Pinpoint the cell where the given text exists, returning its [X, Y] midpoint coordinate. 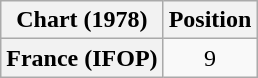
Position [210, 20]
Chart (1978) [82, 20]
9 [210, 58]
France (IFOP) [82, 58]
